Determine the (x, y) coordinate at the center of the cell enclosing the given text.  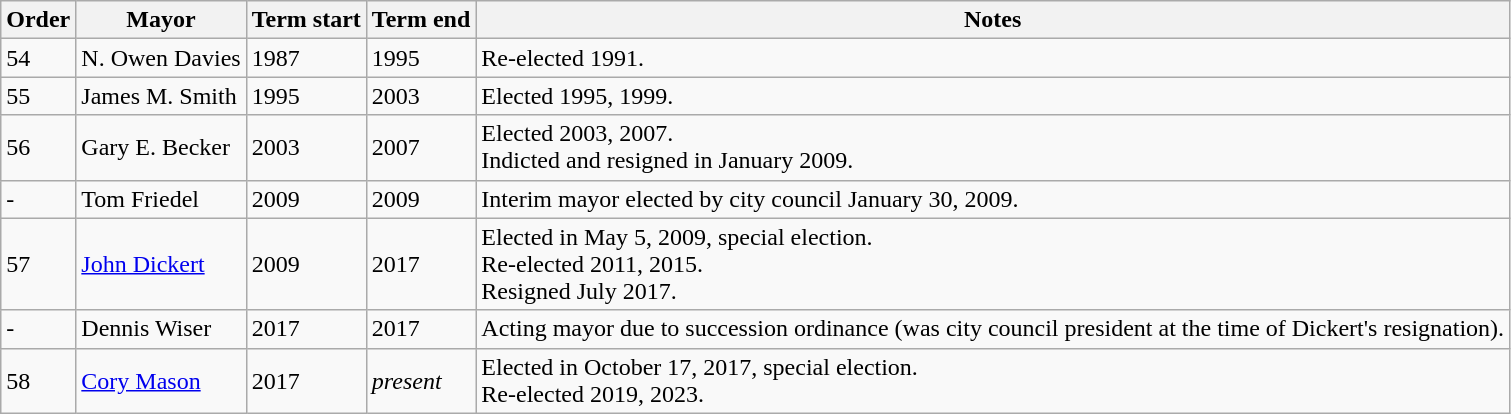
56 (38, 148)
1987 (306, 58)
54 (38, 58)
Tom Friedel (161, 199)
Elected 1995, 1999. (993, 96)
58 (38, 380)
55 (38, 96)
Term start (306, 20)
Elected in May 5, 2009, special election.Re-elected 2011, 2015.Resigned July 2017. (993, 264)
Elected in October 17, 2017, special election.Re-elected 2019, 2023. (993, 380)
Mayor (161, 20)
Term end (421, 20)
Gary E. Becker (161, 148)
Notes (993, 20)
John Dickert (161, 264)
Order (38, 20)
James M. Smith (161, 96)
Cory Mason (161, 380)
Interim mayor elected by city council January 30, 2009. (993, 199)
Elected 2003, 2007.Indicted and resigned in January 2009. (993, 148)
N. Owen Davies (161, 58)
Dennis Wiser (161, 329)
57 (38, 264)
Acting mayor due to succession ordinance (was city council president at the time of Dickert's resignation). (993, 329)
2007 (421, 148)
present (421, 380)
Re-elected 1991. (993, 58)
